Return the [X, Y] coordinate for the center point of the cell that contains the specified text.  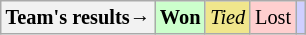
Won [180, 17]
Team's results→ [78, 17]
Lost [273, 17]
Tied [228, 17]
